Find where the given text appears and provide that cell's center as [x, y] coordinate. 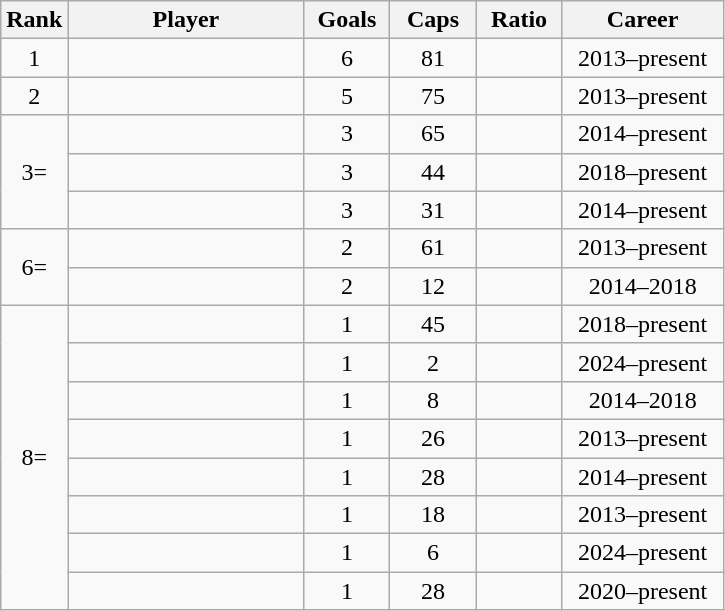
Career [642, 20]
18 [433, 515]
61 [433, 248]
2020–present [642, 591]
Caps [433, 20]
8 [433, 400]
6= [34, 267]
Player [186, 20]
81 [433, 58]
75 [433, 96]
12 [433, 286]
44 [433, 172]
26 [433, 438]
Ratio [519, 20]
5 [347, 96]
Rank [34, 20]
45 [433, 324]
8= [34, 457]
31 [433, 210]
3= [34, 172]
65 [433, 134]
Goals [347, 20]
